For the text-containing cell, return its midpoint in (X, Y) coordinate format. 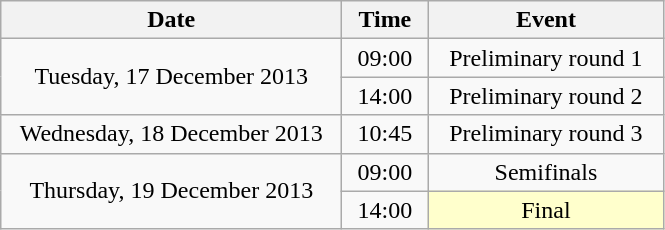
Thursday, 19 December 2013 (172, 191)
Semifinals (546, 172)
Wednesday, 18 December 2013 (172, 134)
10:45 (385, 134)
Preliminary round 1 (546, 58)
Time (385, 20)
Preliminary round 3 (546, 134)
Date (172, 20)
Event (546, 20)
Preliminary round 2 (546, 96)
Final (546, 210)
Tuesday, 17 December 2013 (172, 77)
